Capture the cell that displays the provided text and extract its [X, Y] central coordinate. 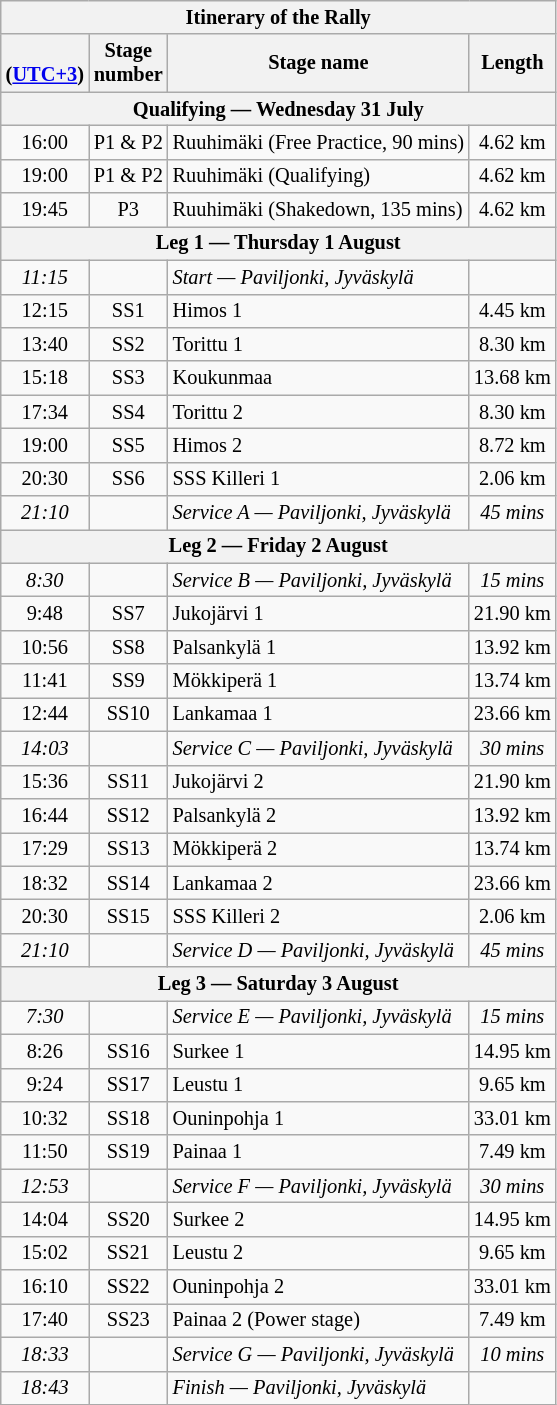
8:30 [45, 580]
SS7 [128, 613]
Torittu 2 [318, 412]
10:32 [45, 1118]
Surkee 1 [318, 1051]
SS16 [128, 1051]
Ruuhimäki (Free Practice, 90 mins) [318, 142]
Mökkiperä 2 [318, 849]
9:48 [45, 613]
4.45 km [512, 311]
11:50 [45, 1152]
16:10 [45, 1287]
SS13 [128, 849]
Service G — Paviljonki, Jyväskylä [318, 1354]
SS5 [128, 445]
SS23 [128, 1320]
Surkee 2 [318, 1219]
Koukunmaa [318, 378]
Service C — Paviljonki, Jyväskylä [318, 748]
15:36 [45, 782]
Stagenumber [128, 63]
10 mins [512, 1354]
11:15 [45, 277]
18:32 [45, 883]
Service D — Paviljonki, Jyväskylä [318, 950]
8.72 km [512, 445]
14:03 [45, 748]
16:00 [45, 142]
SS21 [128, 1253]
Service A — Paviljonki, Jyväskylä [318, 513]
Start — Paviljonki, Jyväskylä [318, 277]
Leg 1 — Thursday 1 August [278, 243]
Himos 2 [318, 445]
Finish — Paviljonki, Jyväskylä [318, 1388]
(UTC+3) [45, 63]
12:53 [45, 1186]
12:44 [45, 714]
16:44 [45, 815]
11:41 [45, 681]
8:26 [45, 1051]
SS9 [128, 681]
Leg 3 — Saturday 3 August [278, 984]
SS22 [128, 1287]
Leg 2 — Friday 2 August [278, 546]
P3 [128, 210]
Painaa 2 (Power stage) [318, 1320]
Ruuhimäki (Qualifying) [318, 176]
SS3 [128, 378]
Himos 1 [318, 311]
SSS Killeri 1 [318, 479]
Stage name [318, 63]
Jukojärvi 1 [318, 613]
Qualifying — Wednesday 31 July [278, 109]
SS1 [128, 311]
14:04 [45, 1219]
13:40 [45, 344]
15:02 [45, 1253]
Leustu 1 [318, 1085]
Torittu 1 [318, 344]
SS12 [128, 815]
Leustu 2 [318, 1253]
SS17 [128, 1085]
SS18 [128, 1118]
Jukojärvi 2 [318, 782]
Lankamaa 1 [318, 714]
9:24 [45, 1085]
SS4 [128, 412]
SS19 [128, 1152]
SS11 [128, 782]
Painaa 1 [318, 1152]
Service F — Paviljonki, Jyväskylä [318, 1186]
19:45 [45, 210]
Ouninpohja 2 [318, 1287]
12:15 [45, 311]
Service B — Paviljonki, Jyväskylä [318, 580]
Length [512, 63]
18:43 [45, 1388]
SS8 [128, 647]
15:18 [45, 378]
Ruuhimäki (Shakedown, 135 mins) [318, 210]
SS6 [128, 479]
Service E — Paviljonki, Jyväskylä [318, 1017]
Palsankylä 2 [318, 815]
SS10 [128, 714]
Itinerary of the Rally [278, 17]
7:30 [45, 1017]
17:34 [45, 412]
SSS Killeri 2 [318, 916]
SS14 [128, 883]
17:40 [45, 1320]
Mökkiperä 1 [318, 681]
Lankamaa 2 [318, 883]
Palsankylä 1 [318, 647]
10:56 [45, 647]
17:29 [45, 849]
SS2 [128, 344]
Ouninpohja 1 [318, 1118]
SS20 [128, 1219]
13.68 km [512, 378]
18:33 [45, 1354]
SS15 [128, 916]
